Detect which cell encompasses the target text, then output its [X, Y] center coordinate. 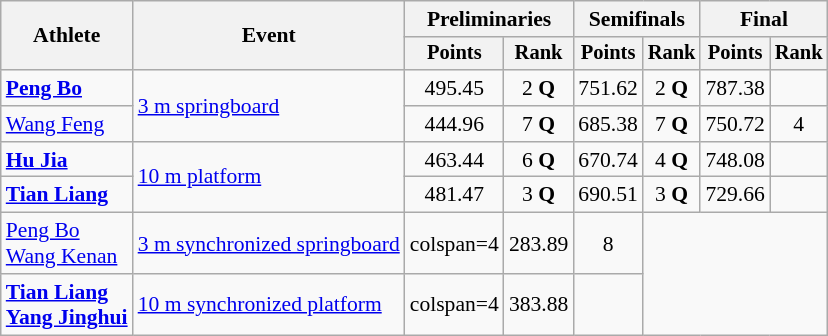
Hu Jia [67, 160]
481.47 [454, 195]
787.38 [734, 88]
Final [764, 19]
729.66 [734, 195]
Athlete [67, 36]
3 m springboard [269, 106]
4 [799, 124]
Wang Feng [67, 124]
444.96 [454, 124]
690.51 [608, 195]
6 Q [538, 160]
Semifinals [636, 19]
Preliminaries [490, 19]
383.88 [538, 304]
Event [269, 36]
8 [608, 244]
685.38 [608, 124]
463.44 [454, 160]
Tian Liang [67, 195]
748.08 [734, 160]
751.62 [608, 88]
283.89 [538, 244]
10 m synchronized platform [269, 304]
10 m platform [269, 178]
Tian LiangYang Jinghui [67, 304]
495.45 [454, 88]
Peng BoWang Kenan [67, 244]
4 Q [672, 160]
Peng Bo [67, 88]
3 m synchronized springboard [269, 244]
670.74 [608, 160]
750.72 [734, 124]
